Locate the cell with the specified text and output its (X, Y) center coordinate. 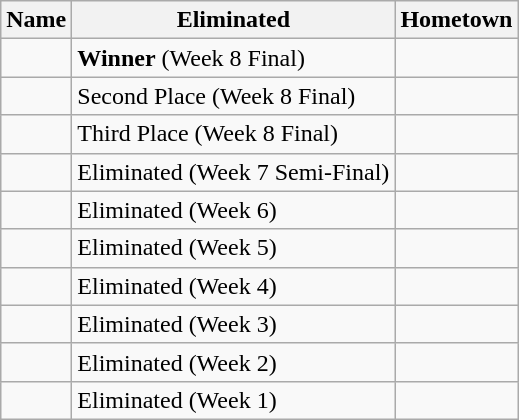
Eliminated (Week 6) (234, 210)
Winner (Week 8 Final) (234, 58)
Eliminated (Week 4) (234, 286)
Eliminated (Week 5) (234, 248)
Second Place (Week 8 Final) (234, 96)
Hometown (456, 20)
Third Place (Week 8 Final) (234, 134)
Eliminated (Week 2) (234, 362)
Name (36, 20)
Eliminated (Week 3) (234, 324)
Eliminated (Week 1) (234, 400)
Eliminated (234, 20)
Eliminated (Week 7 Semi-Final) (234, 172)
